Pinpoint the cell where the given text exists, returning its (X, Y) midpoint coordinate. 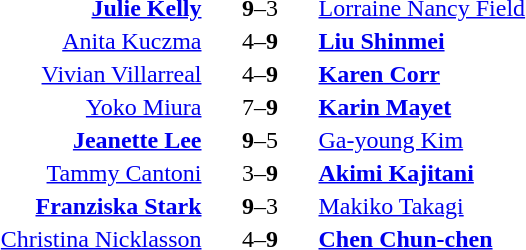
3–9 (260, 173)
9–3 (260, 206)
9–5 (260, 140)
7–9 (260, 107)
